For the text-containing cell, return its midpoint in [X, Y] coordinate format. 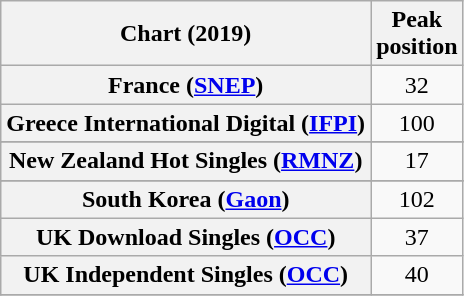
UK Independent Singles (OCC) [186, 275]
100 [417, 123]
32 [417, 85]
102 [417, 199]
France (SNEP) [186, 85]
Greece International Digital (IFPI) [186, 123]
37 [417, 237]
17 [417, 161]
South Korea (Gaon) [186, 199]
UK Download Singles (OCC) [186, 237]
Peakposition [417, 34]
Chart (2019) [186, 34]
40 [417, 275]
New Zealand Hot Singles (RMNZ) [186, 161]
